Extract the (x, y) coordinate from the center of the cell holding the provided text.  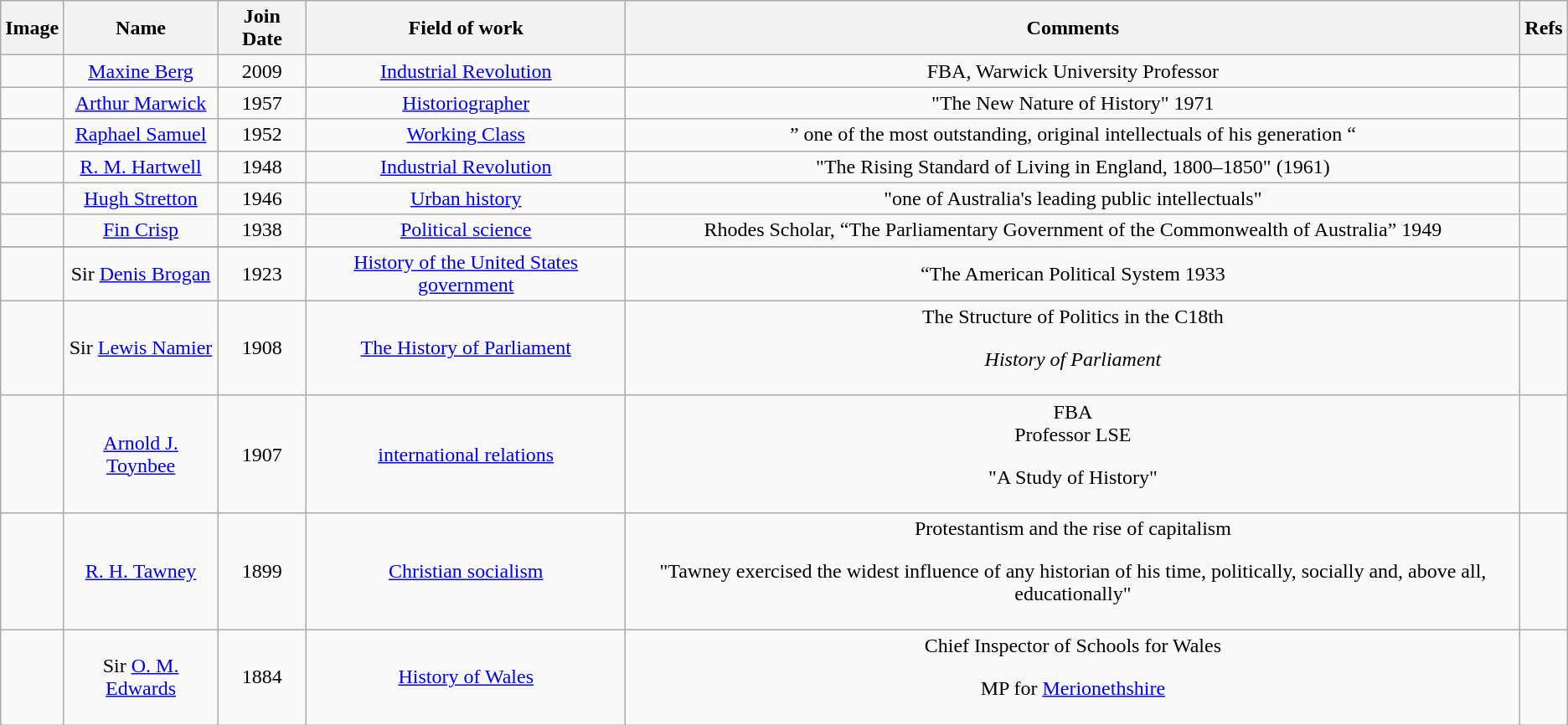
1884 (261, 676)
The History of Parliament (466, 348)
Sir Lewis Namier (141, 348)
Sir O. M. Edwards (141, 676)
Sir Denis Brogan (141, 273)
” one of the most outstanding, original intellectuals of his generation “ (1073, 135)
Chief Inspector of Schools for WalesMP for Merionethshire (1073, 676)
international relations (466, 454)
“The American Political System 1933 (1073, 273)
Raphael Samuel (141, 135)
1957 (261, 103)
The Structure of Politics in the C18thHistory of Parliament (1073, 348)
Political science (466, 230)
1899 (261, 571)
1946 (261, 198)
Hugh Stretton (141, 198)
1908 (261, 348)
History of Wales (466, 676)
1938 (261, 230)
R. H. Tawney (141, 571)
FBAProfessor LSE"A Study of History" (1073, 454)
1923 (261, 273)
Urban history (466, 198)
R. M. Hartwell (141, 167)
Rhodes Scholar, “The Parliamentary Government of the Commonwealth of Australia” 1949 (1073, 230)
Image (32, 28)
Maxine Berg (141, 71)
Christian socialism (466, 571)
Join Date (261, 28)
FBA, Warwick University Professor (1073, 71)
History of the United States government (466, 273)
Arthur Marwick (141, 103)
"The Rising Standard of Living in England, 1800–1850" (1961) (1073, 167)
Field of work (466, 28)
1948 (261, 167)
Fin Crisp (141, 230)
"The New Nature of History" 1971 (1073, 103)
2009 (261, 71)
1952 (261, 135)
Working Class (466, 135)
Comments (1073, 28)
Arnold J. Toynbee (141, 454)
Name (141, 28)
1907 (261, 454)
Historiographer (466, 103)
Refs (1544, 28)
"one of Australia's leading public intellectuals" (1073, 198)
